Identify which cell holds the provided text, then report its (x, y) central coordinate. 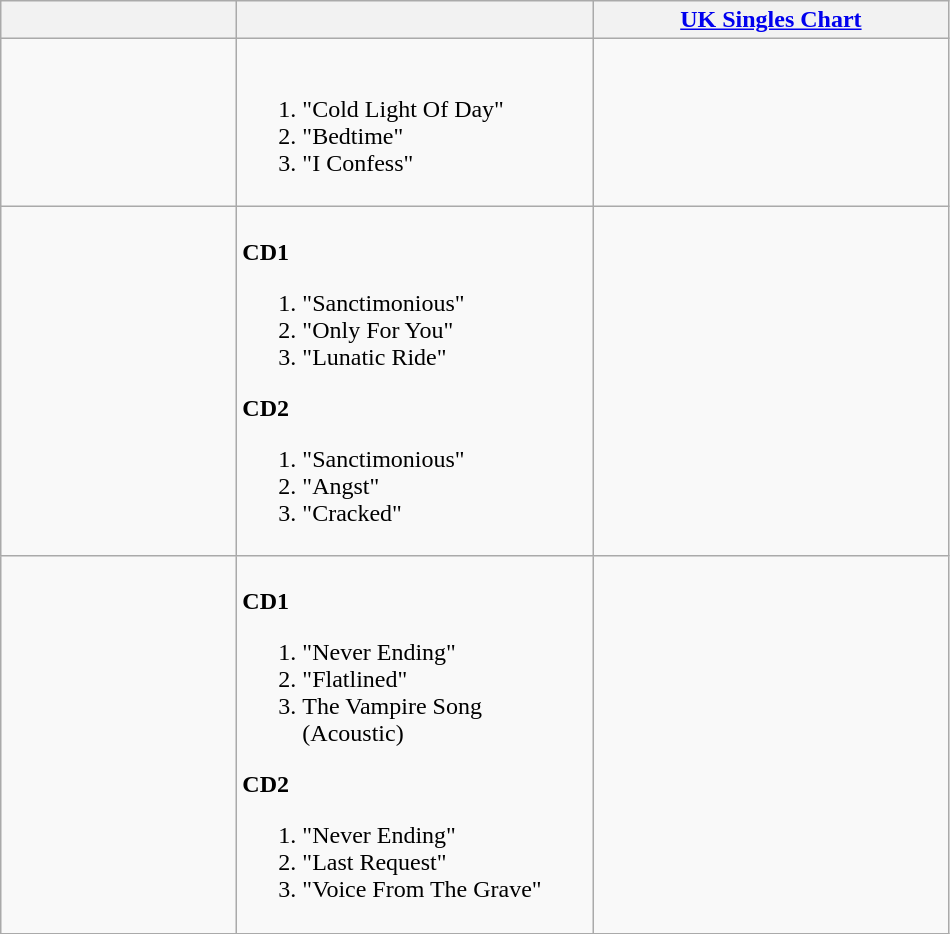
UK Singles Chart (771, 20)
"Cold Light Of Day""Bedtime""I Confess" (415, 122)
CD1"Sanctimonious""Only For You""Lunatic Ride"CD2"Sanctimonious""Angst""Cracked" (415, 381)
CD1"Never Ending""Flatlined"The Vampire Song (Acoustic)CD2"Never Ending""Last Request""Voice From The Grave" (415, 744)
